Provide the (x, y) coordinate of the cell's center where the given text is located.  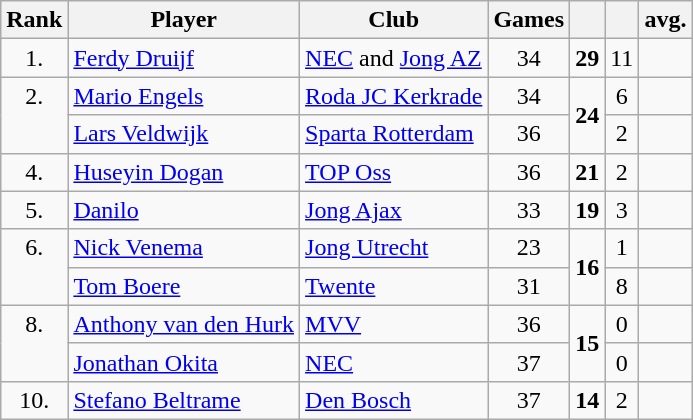
MVV (394, 324)
11 (622, 58)
Jong Utrecht (394, 248)
Anthony van den Hurk (184, 324)
2. (34, 115)
Ferdy Druijf (184, 58)
33 (529, 210)
15 (588, 343)
TOP Oss (394, 172)
6. (34, 267)
Stefano Beltrame (184, 400)
10. (34, 400)
29 (588, 58)
Sparta Rotterdam (394, 134)
19 (588, 210)
Roda JC Kerkrade (394, 96)
21 (588, 172)
6 (622, 96)
Den Bosch (394, 400)
8. (34, 343)
23 (529, 248)
14 (588, 400)
31 (529, 286)
Danilo (184, 210)
Tom Boere (184, 286)
Player (184, 20)
Jong Ajax (394, 210)
Huseyin Dogan (184, 172)
5. (34, 210)
24 (588, 115)
8 (622, 286)
Lars Veldwijk (184, 134)
Mario Engels (184, 96)
3 (622, 210)
Twente (394, 286)
Rank (34, 20)
NEC (394, 362)
Jonathan Okita (184, 362)
Club (394, 20)
16 (588, 267)
Games (529, 20)
Nick Venema (184, 248)
avg. (666, 20)
1 (622, 248)
1. (34, 58)
4. (34, 172)
NEC and Jong AZ (394, 58)
